Return the (X, Y) coordinate for the center point of the cell that contains the specified text.  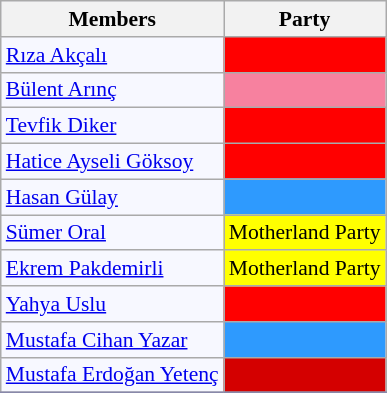
Ekrem Pakdemirli (112, 269)
Bülent Arınç (112, 90)
Sümer Oral (112, 233)
Rıza Akçalı (112, 55)
Mustafa Cihan Yazar (112, 340)
Mustafa Erdoğan Yetenç (112, 375)
Hatice Ayseli Göksoy (112, 162)
Hasan Gülay (112, 197)
Members (112, 19)
Tevfik Diker (112, 126)
Yahya Uslu (112, 304)
Party (305, 19)
